Find where the given text appears and provide that cell's center as [x, y] coordinate. 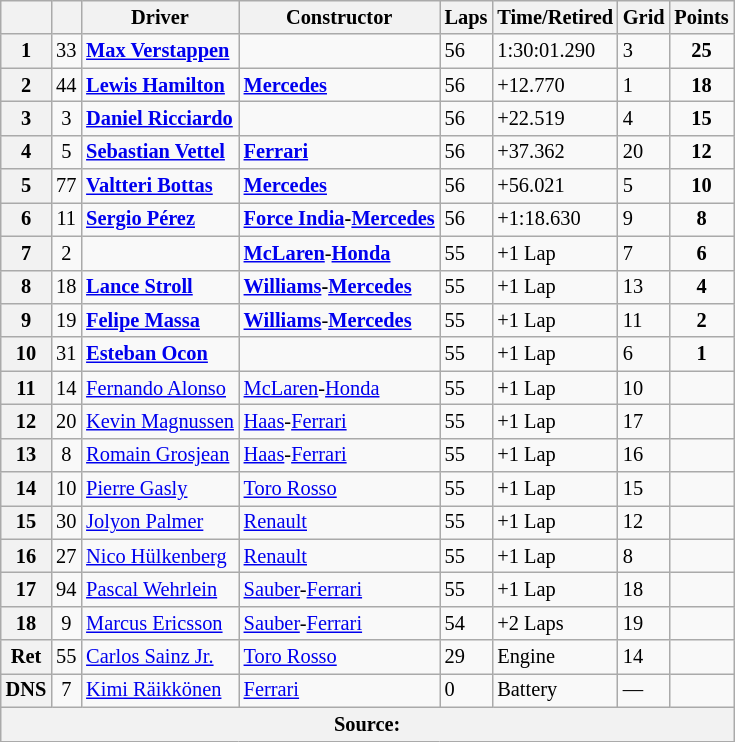
Ret [26, 657]
Max Verstappen [160, 51]
1:30:01.290 [555, 51]
29 [466, 657]
DNS [26, 690]
Kimi Räikkönen [160, 690]
0 [466, 690]
54 [466, 623]
Kevin Magnussen [160, 421]
44 [66, 85]
Force India-Mercedes [340, 219]
Engine [555, 657]
Constructor [340, 17]
Carlos Sainz Jr. [160, 657]
27 [66, 556]
+37.362 [555, 152]
25 [702, 51]
Driver [160, 17]
Daniel Ricciardo [160, 118]
Valtteri Bottas [160, 186]
77 [66, 186]
94 [66, 589]
Battery [555, 690]
+56.021 [555, 186]
Romain Grosjean [160, 455]
+22.519 [555, 118]
Laps [466, 17]
33 [66, 51]
Felipe Massa [160, 320]
Pierre Gasly [160, 489]
Sebastian Vettel [160, 152]
Grid [644, 17]
Marcus Ericsson [160, 623]
Time/Retired [555, 17]
— [644, 690]
+1:18.630 [555, 219]
+12.770 [555, 85]
Fernando Alonso [160, 388]
30 [66, 522]
Source: [368, 724]
Esteban Ocon [160, 354]
Pascal Wehrlein [160, 589]
Points [702, 17]
Sergio Pérez [160, 219]
31 [66, 354]
Lance Stroll [160, 287]
Lewis Hamilton [160, 85]
Jolyon Palmer [160, 522]
Nico Hülkenberg [160, 556]
+2 Laps [555, 623]
